Determine the [x, y] coordinate at the center of the cell enclosing the given text.  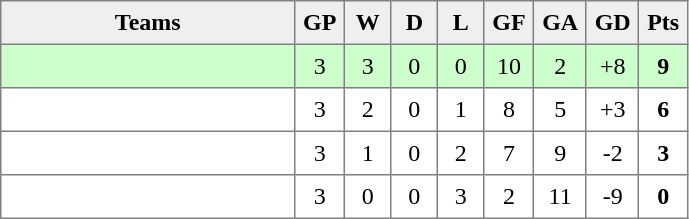
GA [560, 23]
Teams [148, 23]
5 [560, 110]
L [461, 23]
Pts [663, 23]
11 [560, 197]
8 [509, 110]
6 [663, 110]
-9 [612, 197]
D [414, 23]
GF [509, 23]
+8 [612, 66]
GD [612, 23]
-2 [612, 153]
10 [509, 66]
GP [320, 23]
7 [509, 153]
+3 [612, 110]
W [368, 23]
